Detect which cell encompasses the target text, then output its [x, y] center coordinate. 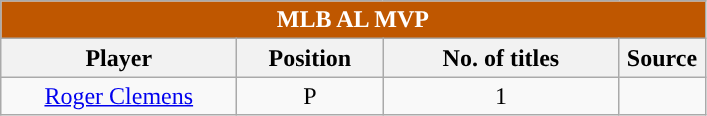
Player [119, 58]
Roger Clemens [119, 96]
No. of titles [501, 58]
1 [501, 96]
P [310, 96]
Source [662, 58]
Position [310, 58]
MLB AL MVP [353, 20]
